Scan for the cell matching the given text and deliver its (X, Y) coordinate at center. 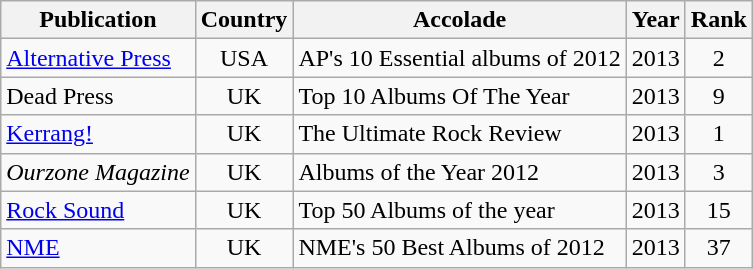
9 (718, 96)
Rank (718, 20)
AP's 10 Essential albums of 2012 (460, 58)
NME (98, 248)
Top 10 Albums Of The Year (460, 96)
1 (718, 134)
Accolade (460, 20)
The Ultimate Rock Review (460, 134)
Rock Sound (98, 210)
Country (244, 20)
Kerrang! (98, 134)
2 (718, 58)
15 (718, 210)
Publication (98, 20)
Alternative Press (98, 58)
Year (656, 20)
NME's 50 Best Albums of 2012 (460, 248)
3 (718, 172)
Albums of the Year 2012 (460, 172)
Ourzone Magazine (98, 172)
37 (718, 248)
Top 50 Albums of the year (460, 210)
Dead Press (98, 96)
USA (244, 58)
